Return [X, Y] of the center of cell containing provided text 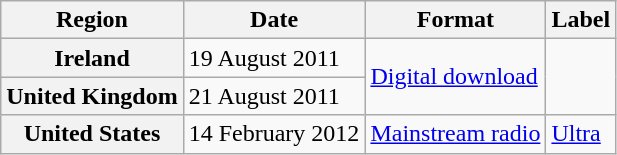
Date [274, 20]
Format [456, 20]
Ultra [581, 134]
Ireland [92, 58]
Mainstream radio [456, 134]
Label [581, 20]
14 February 2012 [274, 134]
United States [92, 134]
19 August 2011 [274, 58]
United Kingdom [92, 96]
Digital download [456, 77]
21 August 2011 [274, 96]
Region [92, 20]
